Return (x, y) of the center of cell containing provided text 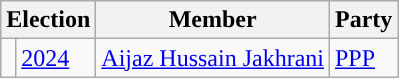
Party (363, 20)
Aijaz Hussain Jakhrani (213, 58)
2024 (56, 58)
Member (213, 20)
Election (48, 20)
PPP (363, 58)
